Determine the (x, y) coordinate at the center of the cell enclosing the given text.  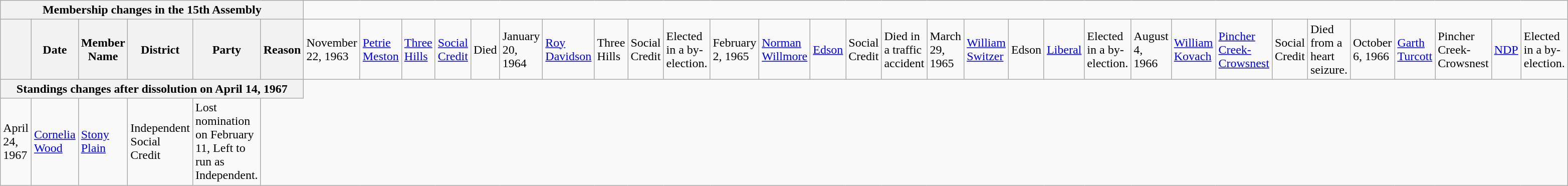
Member Name (103, 49)
January 20, 1964 (521, 49)
Reason (282, 49)
Garth Turcott (1415, 49)
Lost nomination on February 11, Left to run as Independent. (227, 141)
Membership changes in the 15th Assembly (152, 10)
Cornelia Wood (55, 141)
Party (227, 49)
November 22, 1963 (332, 49)
William Kovach (1194, 49)
Standings changes after dissolution on April 14, 1967 (152, 89)
August 4, 1966 (1151, 49)
Died (485, 49)
Died in a traffic accident (904, 49)
Independent Social Credit (160, 141)
District (160, 49)
Date (55, 49)
Stony Plain (103, 141)
Petrie Meston (381, 49)
April 24, 1967 (16, 141)
March 29, 1965 (946, 49)
Liberal (1064, 49)
Died from a heart seizure. (1329, 49)
William Switzer (986, 49)
Norman Willmore (785, 49)
February 2, 1965 (735, 49)
Roy Davidson (568, 49)
October 6, 1966 (1372, 49)
NDP (1506, 49)
